Output the [x, y] coordinate of the center of the cell containing the given text.  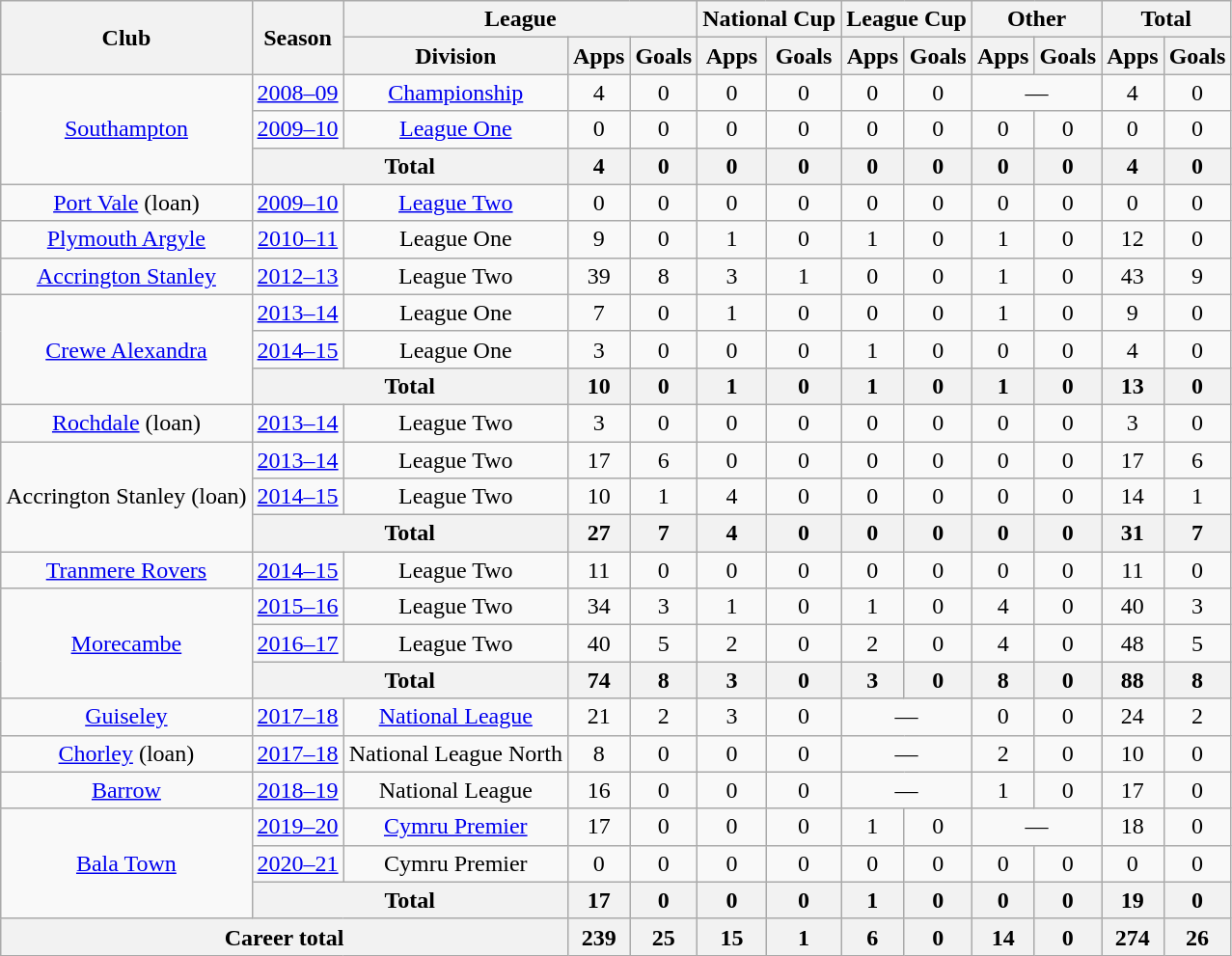
18 [1133, 827]
League Cup [907, 19]
Morecambe [126, 643]
2019–20 [297, 827]
Port Vale (loan) [126, 203]
Guiseley [126, 717]
274 [1133, 937]
2015–16 [297, 607]
13 [1133, 386]
Barrow [126, 790]
Bala Town [126, 863]
Tranmere Rovers [126, 570]
26 [1197, 937]
34 [598, 607]
21 [598, 717]
31 [1133, 533]
239 [598, 937]
88 [1133, 680]
43 [1133, 276]
National League North [455, 753]
National Cup [770, 19]
Accrington Stanley (loan) [126, 497]
Other [1036, 19]
Crewe Alexandra [126, 349]
Club [126, 38]
2012–13 [297, 276]
Accrington Stanley [126, 276]
League [520, 19]
24 [1133, 717]
Career total [285, 937]
Rochdale (loan) [126, 423]
Chorley (loan) [126, 753]
39 [598, 276]
16 [598, 790]
74 [598, 680]
15 [732, 937]
Championship [455, 93]
2008–09 [297, 93]
Division [455, 56]
48 [1133, 643]
Plymouth Argyle [126, 239]
2020–21 [297, 863]
19 [1133, 900]
2018–19 [297, 790]
Southampton [126, 129]
2016–17 [297, 643]
27 [598, 533]
25 [664, 937]
Season [297, 38]
2010–11 [297, 239]
12 [1133, 239]
